Pinpoint the cell where the given text exists, returning its [x, y] midpoint coordinate. 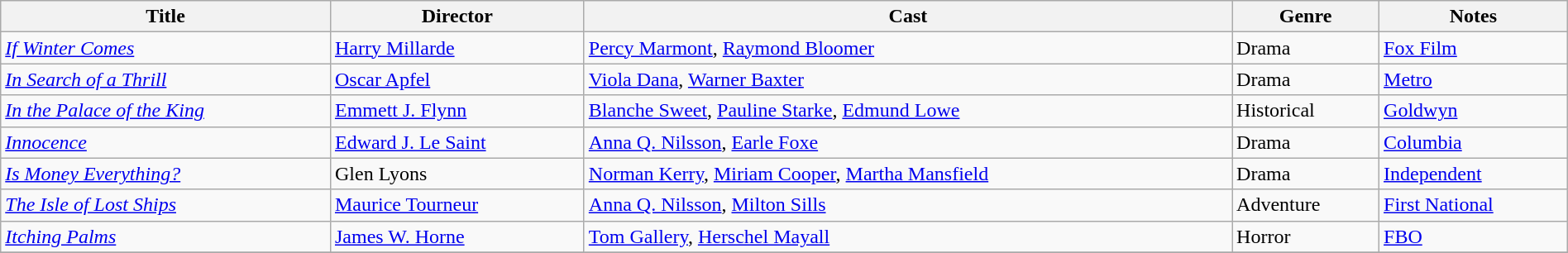
If Winter Comes [165, 48]
Notes [1474, 17]
The Isle of Lost Ships [165, 205]
Blanche Sweet, Pauline Starke, Edmund Lowe [908, 111]
Harry Millarde [457, 48]
Glen Lyons [457, 174]
Genre [1306, 17]
Tom Gallery, Herschel Mayall [908, 236]
Independent [1474, 174]
Maurice Tourneur [457, 205]
Director [457, 17]
Percy Marmont, Raymond Bloomer [908, 48]
Anna Q. Nilsson, Milton Sills [908, 205]
Norman Kerry, Miriam Cooper, Martha Mansfield [908, 174]
James W. Horne [457, 236]
Fox Film [1474, 48]
Emmett J. Flynn [457, 111]
Columbia [1474, 142]
Itching Palms [165, 236]
Oscar Apfel [457, 79]
Goldwyn [1474, 111]
Edward J. Le Saint [457, 142]
Adventure [1306, 205]
Title [165, 17]
Anna Q. Nilsson, Earle Foxe [908, 142]
Historical [1306, 111]
Cast [908, 17]
In the Palace of the King [165, 111]
First National [1474, 205]
Innocence [165, 142]
Metro [1474, 79]
FBO [1474, 236]
Horror [1306, 236]
In Search of a Thrill [165, 79]
Is Money Everything? [165, 174]
Viola Dana, Warner Baxter [908, 79]
